Scan for the cell matching the given text and deliver its (x, y) coordinate at center. 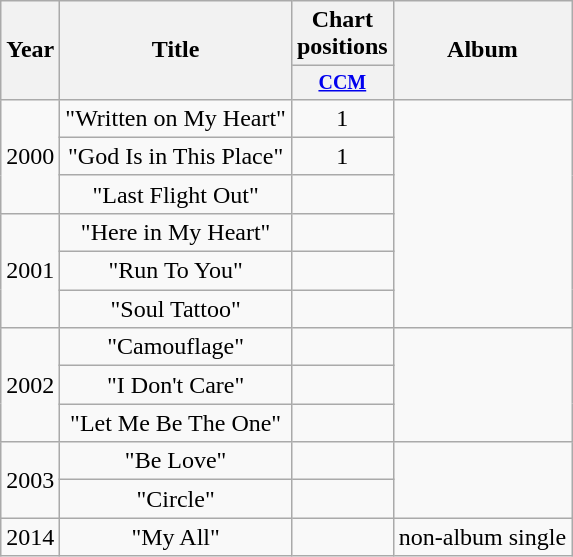
"Last Flight Out" (176, 194)
2014 (30, 537)
"Soul Tattoo" (176, 309)
2000 (30, 156)
"My All" (176, 537)
"Camouflage" (176, 347)
"Let Me Be The One" (176, 423)
"Here in My Heart" (176, 232)
Year (30, 50)
CCM (342, 82)
"Written on My Heart" (176, 118)
Title (176, 50)
"Run To You" (176, 271)
"Be Love" (176, 461)
2001 (30, 270)
2003 (30, 480)
Album (482, 50)
Chart positions (342, 34)
2002 (30, 385)
"Circle" (176, 499)
non-album single (482, 537)
"God Is in This Place" (176, 156)
"I Don't Care" (176, 385)
